Capture the cell that displays the provided text and extract its [x, y] central coordinate. 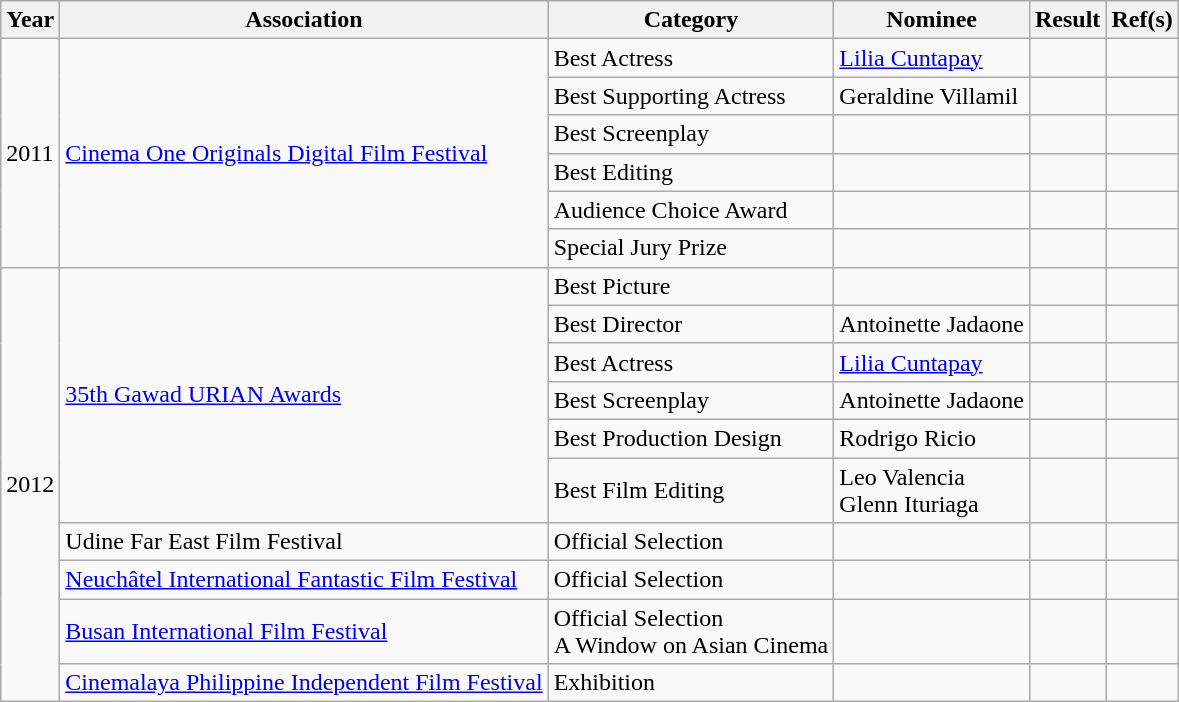
Neuchâtel International Fantastic Film Festival [304, 580]
Best Editing [691, 172]
Audience Choice Award [691, 210]
Rodrigo Ricio [932, 438]
Geraldine Villamil [932, 96]
2011 [30, 153]
Best Film Editing [691, 490]
Udine Far East Film Festival [304, 542]
Year [30, 20]
Cinemalaya Philippine Independent Film Festival [304, 683]
Best Picture [691, 286]
Association [304, 20]
Exhibition [691, 683]
2012 [30, 484]
Busan International Film Festival [304, 632]
Best Supporting Actress [691, 96]
Category [691, 20]
35th Gawad URIAN Awards [304, 394]
Leo ValenciaGlenn Ituriaga [932, 490]
Special Jury Prize [691, 248]
Ref(s) [1142, 20]
Nominee [932, 20]
Best Director [691, 324]
Cinema One Originals Digital Film Festival [304, 153]
Result [1067, 20]
Official SelectionA Window on Asian Cinema [691, 632]
Best Production Design [691, 438]
